Output the [x, y] coordinate of the center of the cell containing the given text.  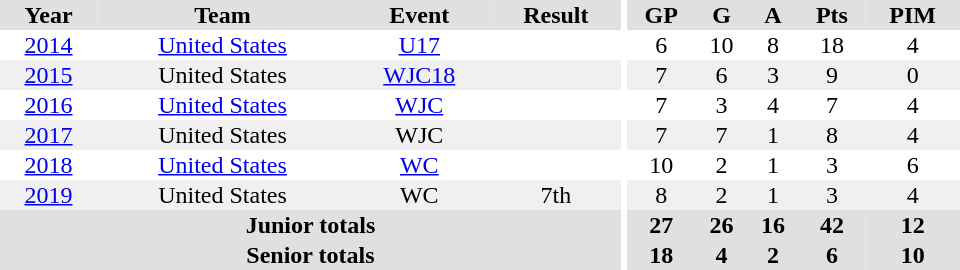
7th [556, 195]
27 [662, 225]
U17 [420, 45]
Result [556, 15]
GP [662, 15]
Event [420, 15]
9 [832, 75]
26 [722, 225]
Team [222, 15]
42 [832, 225]
0 [912, 75]
Year [48, 15]
2018 [48, 165]
A [772, 15]
12 [912, 225]
16 [772, 225]
2015 [48, 75]
WJC18 [420, 75]
PIM [912, 15]
Junior totals [310, 225]
2017 [48, 135]
2014 [48, 45]
Senior totals [310, 255]
2016 [48, 105]
2019 [48, 195]
G [722, 15]
Pts [832, 15]
